Output the [x, y] coordinate of the center of the cell containing the given text.  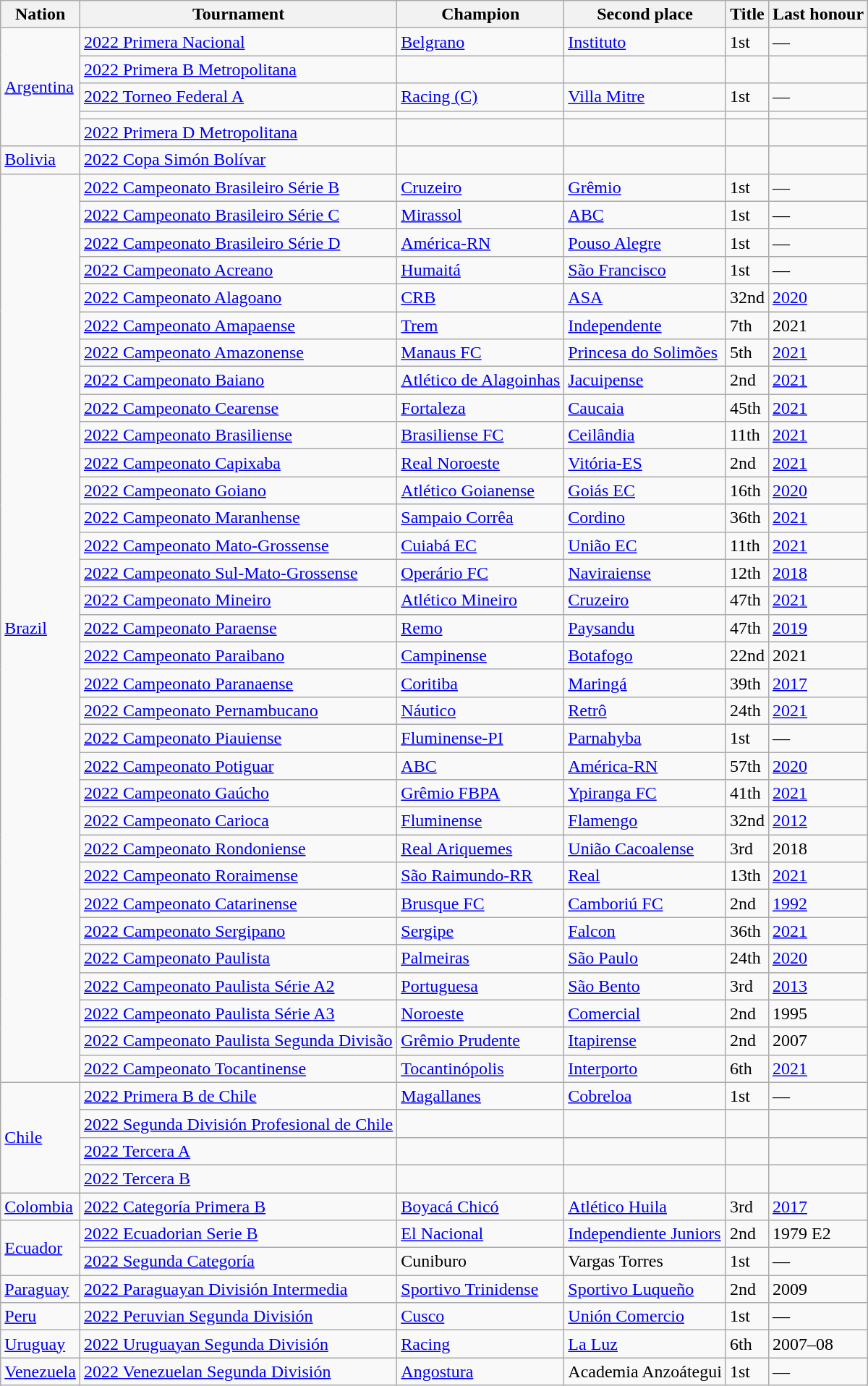
Academia Anzoátegui [645, 1372]
Fluminense-PI [480, 738]
La Luz [645, 1344]
Atlético Goianense [480, 490]
2022 Campeonato Sergipano [238, 931]
2022 Campeonato Piauiense [238, 738]
Real [645, 876]
2022 Primera D Metropolitana [238, 132]
2022 Torneo Federal A [238, 97]
1992 [817, 904]
2022 Campeonato Capixaba [238, 463]
Sportivo Trinidense [480, 1289]
Chile [41, 1137]
2022 Campeonato Brasileiro Série D [238, 242]
22nd [746, 655]
Parnahyba [645, 738]
2022 Campeonato Paulista Segunda Divisão [238, 1041]
2022 Campeonato Brasiliense [238, 435]
Humaitá [480, 270]
Sergipe [480, 931]
2022 Campeonato Brasileiro Série C [238, 215]
2022 Venezuelan Segunda División [238, 1372]
2022 Categoría Primera B [238, 1206]
Trem [480, 325]
Ceilândia [645, 435]
Princesa do Solimões [645, 353]
ASA [645, 297]
16th [746, 490]
2009 [817, 1289]
Racing (C) [480, 97]
Ypiranga FC [645, 794]
Cobreloa [645, 1096]
São Francisco [645, 270]
2022 Campeonato Paraibano [238, 655]
2022 Campeonato Baiano [238, 380]
2022 Campeonato Tocantinense [238, 1068]
2022 Primera Nacional [238, 42]
Atlético de Alagoinhas [480, 380]
União Cacoalense [645, 849]
Instituto [645, 42]
Palmeiras [480, 958]
57th [746, 766]
El Nacional [480, 1234]
Uruguay [41, 1344]
2013 [817, 986]
Nation [41, 14]
Vitória-ES [645, 463]
Manaus FC [480, 353]
2022 Campeonato Paulista Série A2 [238, 986]
Fluminense [480, 821]
2022 Primera B Metropolitana [238, 69]
Brazil [41, 628]
Grêmio Prudente [480, 1041]
Fortaleza [480, 408]
Botafogo [645, 655]
Itapirense [645, 1041]
Second place [645, 14]
Brasiliense FC [480, 435]
Falcon [645, 931]
Interporto [645, 1068]
2022 Campeonato Catarinense [238, 904]
Last honour [817, 14]
São Bento [645, 986]
2022 Paraguayan División Intermedia [238, 1289]
Ecuador [41, 1248]
2007–08 [817, 1344]
Champion [480, 14]
7th [746, 325]
2022 Campeonato Mineiro [238, 600]
2022 Peruvian Segunda División [238, 1317]
2022 Campeonato Brasileiro Série B [238, 187]
2022 Campeonato Paraense [238, 628]
Argentina [41, 87]
2022 Campeonato Alagoano [238, 297]
Grêmio FBPA [480, 794]
2007 [817, 1041]
2022 Tercera B [238, 1178]
Unión Comercio [645, 1317]
Independiente Juniors [645, 1234]
2022 Campeonato Amapaense [238, 325]
Náutico [480, 710]
São Paulo [645, 958]
2022 Tercera A [238, 1151]
Vargas Torres [645, 1262]
Cordino [645, 518]
5th [746, 353]
13th [746, 876]
2022 Copa Simón Bolívar [238, 160]
Pouso Alegre [645, 242]
2022 Campeonato Sul-Mato-Grossense [238, 573]
2022 Campeonato Paulista [238, 958]
Noroeste [480, 1013]
Caucaia [645, 408]
39th [746, 683]
Naviraiense [645, 573]
Camboriú FC [645, 904]
Independente [645, 325]
Retrô [645, 710]
CRB [480, 297]
Title [746, 14]
São Raimundo-RR [480, 876]
2022 Campeonato Roraimense [238, 876]
2012 [817, 821]
Brusque FC [480, 904]
Cuiabá EC [480, 545]
Maringá [645, 683]
2022 Campeonato Cearense [238, 408]
12th [746, 573]
2022 Primera B de Chile [238, 1096]
2022 Campeonato Maranhense [238, 518]
Belgrano [480, 42]
Colombia [41, 1206]
União EC [645, 545]
2022 Campeonato Potiguar [238, 766]
Jacuipense [645, 380]
Venezuela [41, 1372]
Remo [480, 628]
Coritiba [480, 683]
Magallanes [480, 1096]
45th [746, 408]
1979 E2 [817, 1234]
Racing [480, 1344]
2022 Segunda División Profesional de Chile [238, 1123]
Campinense [480, 655]
2022 Campeonato Paranaense [238, 683]
2022 Segunda Categoría [238, 1262]
Paraguay [41, 1289]
Cusco [480, 1317]
2022 Campeonato Mato-Grossense [238, 545]
Cuniburo [480, 1262]
Peru [41, 1317]
Boyacá Chicó [480, 1206]
Tocantinópolis [480, 1068]
41th [746, 794]
Villa Mitre [645, 97]
2022 Ecuadorian Serie B [238, 1234]
2022 Campeonato Paulista Série A3 [238, 1013]
Sampaio Corrêa [480, 518]
1995 [817, 1013]
2022 Campeonato Carioca [238, 821]
2022 Campeonato Goiano [238, 490]
2022 Campeonato Acreano [238, 270]
Paysandu [645, 628]
Portuguesa [480, 986]
Mirassol [480, 215]
Operário FC [480, 573]
2019 [817, 628]
2022 Campeonato Pernambucano [238, 710]
Real Ariquemes [480, 849]
Angostura [480, 1372]
Flamengo [645, 821]
Grêmio [645, 187]
2022 Uruguayan Segunda División [238, 1344]
Sportivo Luqueño [645, 1289]
Goiás EC [645, 490]
2022 Campeonato Amazonense [238, 353]
Tournament [238, 14]
Real Noroeste [480, 463]
Bolivia [41, 160]
2022 Campeonato Rondoniense [238, 849]
Atlético Mineiro [480, 600]
Atlético Huila [645, 1206]
Comercial [645, 1013]
2022 Campeonato Gaúcho [238, 794]
